Scan for the cell matching the given text and deliver its (x, y) coordinate at center. 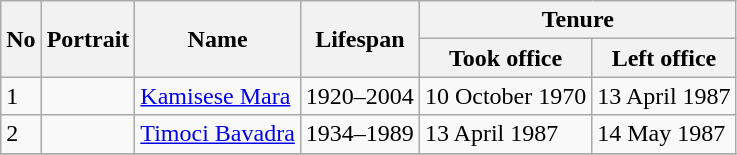
Lifespan (360, 39)
Kamisese Mara (218, 96)
No (21, 39)
1 (21, 96)
Took office (505, 58)
14 May 1987 (664, 134)
Portrait (88, 39)
1920–2004 (360, 96)
Name (218, 39)
Timoci Bavadra (218, 134)
1934–1989 (360, 134)
Tenure (578, 20)
2 (21, 134)
10 October 1970 (505, 96)
Left office (664, 58)
